From the cell containing the given text, extract its center point as [X, Y] coordinate. 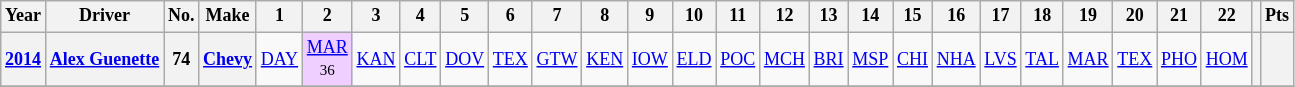
6 [511, 16]
HOM [1226, 59]
11 [738, 16]
21 [1180, 16]
Chevy [228, 59]
LVS [1000, 59]
16 [956, 16]
7 [557, 16]
GTW [557, 59]
22 [1226, 16]
5 [465, 16]
BRI [828, 59]
POC [738, 59]
3 [376, 16]
CHI [913, 59]
Driver [104, 16]
CLT [420, 59]
2 [327, 16]
74 [182, 59]
8 [605, 16]
PHO [1180, 59]
NHA [956, 59]
17 [1000, 16]
20 [1135, 16]
Alex Guenette [104, 59]
10 [694, 16]
18 [1042, 16]
1 [279, 16]
Make [228, 16]
9 [650, 16]
DAY [279, 59]
2014 [24, 59]
TAL [1042, 59]
No. [182, 16]
KEN [605, 59]
MAR36 [327, 59]
MCH [785, 59]
14 [870, 16]
KAN [376, 59]
13 [828, 16]
19 [1088, 16]
15 [913, 16]
ELD [694, 59]
IOW [650, 59]
12 [785, 16]
Pts [1278, 16]
MAR [1088, 59]
DOV [465, 59]
4 [420, 16]
Year [24, 16]
MSP [870, 59]
